Identify which cell holds the provided text, then report its (X, Y) central coordinate. 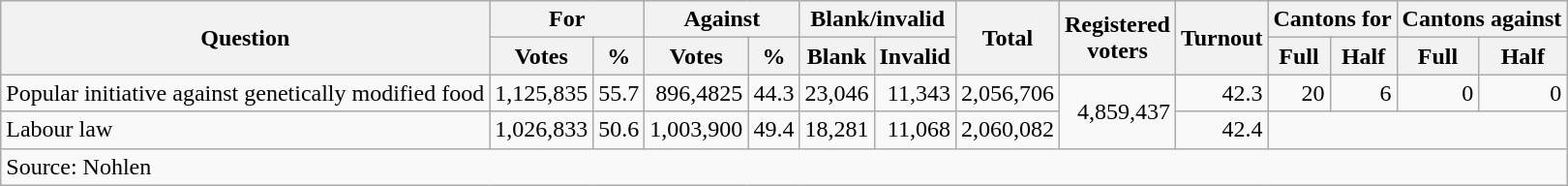
11,343 (915, 93)
18,281 (836, 130)
896,4825 (697, 93)
44.3 (774, 93)
Against (722, 19)
50.6 (619, 130)
11,068 (915, 130)
49.4 (774, 130)
Blank/invalid (878, 19)
Source: Nohlen (784, 167)
Question (246, 38)
For (567, 19)
1,003,900 (697, 130)
Cantons for (1332, 19)
Labour law (246, 130)
Invalid (915, 56)
23,046 (836, 93)
Blank (836, 56)
20 (1299, 93)
42.3 (1221, 93)
Popular initiative against genetically modified food (246, 93)
2,060,082 (1007, 130)
1,125,835 (542, 93)
Cantons against (1482, 19)
1,026,833 (542, 130)
Registeredvoters (1118, 38)
Turnout (1221, 38)
4,859,437 (1118, 111)
55.7 (619, 93)
6 (1363, 93)
Total (1007, 38)
42.4 (1221, 130)
2,056,706 (1007, 93)
